Find where the given text appears and provide that cell's center as (x, y) coordinate. 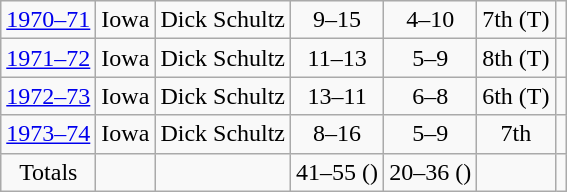
1971–72 (48, 58)
7th (T) (516, 20)
8–16 (338, 134)
7th (516, 134)
6–8 (430, 96)
4–10 (430, 20)
1972–73 (48, 96)
6th (T) (516, 96)
1970–71 (48, 20)
1973–74 (48, 134)
11–13 (338, 58)
Totals (48, 172)
8th (T) (516, 58)
20–36 () (430, 172)
13–11 (338, 96)
41–55 () (338, 172)
9–15 (338, 20)
